Return the (x, y) coordinate for the center point of the cell that contains the specified text.  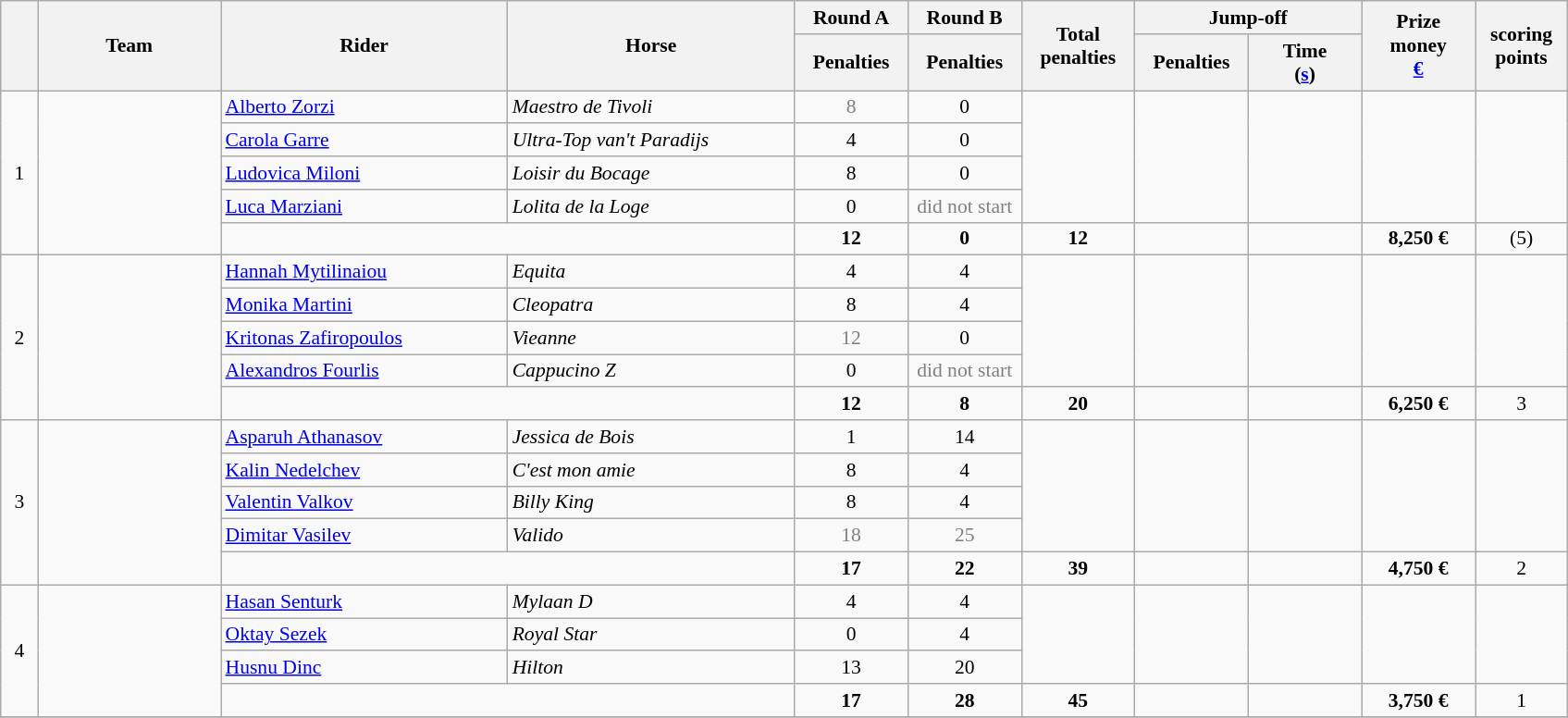
Billy King (651, 502)
13 (851, 668)
39 (1079, 569)
Vieanne (651, 338)
Time(s) (1304, 63)
Hannah Mytilinaiou (364, 272)
C'est mon amie (651, 470)
scoringpoints (1521, 46)
14 (964, 437)
Asparuh Athanasov (364, 437)
Jump-off (1249, 18)
Kritonas Zafiropoulos (364, 338)
22 (964, 569)
Prizemoney€ (1419, 46)
Round A (851, 18)
28 (964, 700)
Luca Marziani (364, 206)
Alberto Zorzi (364, 107)
Alexandros Fourlis (364, 371)
Hasan Senturk (364, 601)
Royal Star (651, 635)
(5) (1521, 239)
Valentin Valkov (364, 502)
45 (1079, 700)
Equita (651, 272)
Maestro de Tivoli (651, 107)
Carola Garre (364, 141)
Dimitar Vasilev (364, 536)
Rider (364, 46)
Valido (651, 536)
Round B (964, 18)
Cleopatra (651, 305)
Kalin Nedelchev (364, 470)
Hilton (651, 668)
4,750 € (1419, 569)
Ultra-Top van't Paradijs (651, 141)
Horse (651, 46)
25 (964, 536)
Ludovica Miloni (364, 173)
8,250 € (1419, 239)
Oktay Sezek (364, 635)
Team (130, 46)
Cappucino Z (651, 371)
6,250 € (1419, 404)
18 (851, 536)
Mylaan D (651, 601)
Lolita de la Loge (651, 206)
3,750 € (1419, 700)
Husnu Dinc (364, 668)
Total penalties (1079, 46)
Monika Martini (364, 305)
Loisir du Bocage (651, 173)
Jessica de Bois (651, 437)
